Return the (x, y) coordinate for the center point of the cell that contains the specified text.  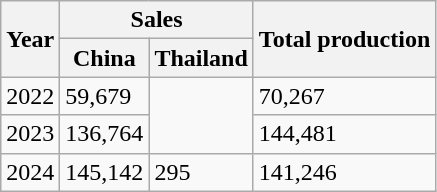
Year (30, 39)
59,679 (104, 96)
295 (201, 172)
2024 (30, 172)
Total production (344, 39)
Sales (157, 20)
141,246 (344, 172)
2023 (30, 134)
2022 (30, 96)
70,267 (344, 96)
145,142 (104, 172)
Thailand (201, 58)
136,764 (104, 134)
144,481 (344, 134)
China (104, 58)
